For the text-containing cell, return its midpoint in (X, Y) coordinate format. 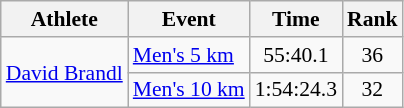
Rank (372, 19)
1:54:24.3 (296, 90)
Event (189, 19)
Time (296, 19)
32 (372, 90)
David Brandl (64, 72)
Men's 5 km (189, 55)
55:40.1 (296, 55)
Athlete (64, 19)
Men's 10 km (189, 90)
36 (372, 55)
